Pinpoint the cell where the given text exists, returning its [x, y] midpoint coordinate. 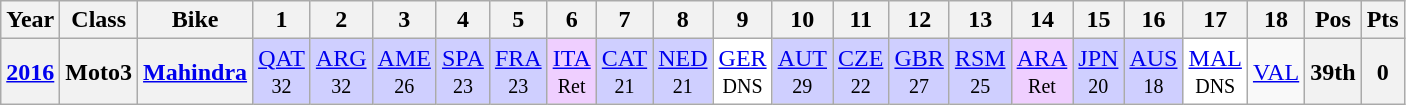
12 [919, 20]
VAL [1276, 72]
3 [404, 20]
RSM25 [980, 72]
Mahindra [196, 72]
7 [624, 20]
17 [1215, 20]
CAT21 [624, 72]
2016 [30, 72]
ARG32 [341, 72]
QAT32 [282, 72]
Year [30, 20]
Pts [1382, 20]
FRA23 [518, 72]
GBR27 [919, 72]
1 [282, 20]
CZE22 [861, 72]
13 [980, 20]
11 [861, 20]
AUS18 [1154, 72]
2 [341, 20]
AME26 [404, 72]
5 [518, 20]
9 [742, 20]
4 [462, 20]
Class [99, 20]
15 [1098, 20]
8 [683, 20]
39th [1333, 72]
16 [1154, 20]
NED21 [683, 72]
6 [572, 20]
14 [1042, 20]
Pos [1333, 20]
18 [1276, 20]
MALDNS [1215, 72]
JPN20 [1098, 72]
GERDNS [742, 72]
10 [802, 20]
SPA23 [462, 72]
ARARet [1042, 72]
Moto3 [99, 72]
Bike [196, 20]
ITARet [572, 72]
0 [1382, 72]
AUT29 [802, 72]
